Search for the cell housing the specified text and yield its (X, Y) center coordinate. 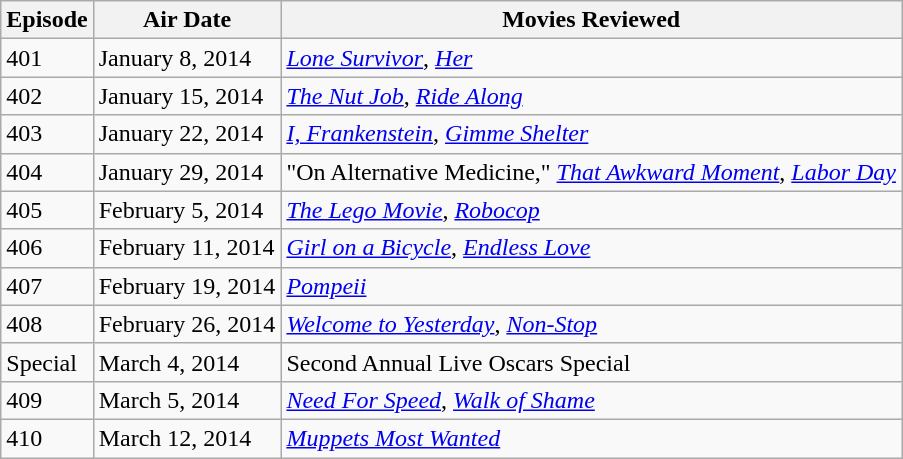
405 (47, 210)
March 5, 2014 (187, 400)
410 (47, 438)
401 (47, 58)
March 12, 2014 (187, 438)
Special (47, 362)
Girl on a Bicycle, Endless Love (592, 248)
February 11, 2014 (187, 248)
403 (47, 134)
January 8, 2014 (187, 58)
I, Frankenstein, Gimme Shelter (592, 134)
February 26, 2014 (187, 324)
Need For Speed, Walk of Shame (592, 400)
"On Alternative Medicine," That Awkward Moment, Labor Day (592, 172)
407 (47, 286)
409 (47, 400)
Welcome to Yesterday, Non-Stop (592, 324)
February 19, 2014 (187, 286)
The Nut Job, Ride Along (592, 96)
Muppets Most Wanted (592, 438)
January 22, 2014 (187, 134)
404 (47, 172)
Second Annual Live Oscars Special (592, 362)
Pompeii (592, 286)
January 29, 2014 (187, 172)
Lone Survivor, Her (592, 58)
March 4, 2014 (187, 362)
408 (47, 324)
January 15, 2014 (187, 96)
406 (47, 248)
Air Date (187, 20)
Episode (47, 20)
Movies Reviewed (592, 20)
February 5, 2014 (187, 210)
The Lego Movie, Robocop (592, 210)
402 (47, 96)
